From the cell containing the given text, extract its center point as (X, Y) coordinate. 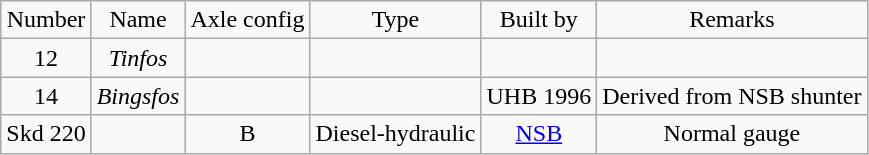
Diesel-hydraulic (396, 134)
Number (46, 20)
14 (46, 96)
Tinfos (138, 58)
Name (138, 20)
Remarks (732, 20)
Axle config (248, 20)
12 (46, 58)
Derived from NSB shunter (732, 96)
Normal gauge (732, 134)
Skd 220 (46, 134)
Bingsfos (138, 96)
Type (396, 20)
Built by (539, 20)
NSB (539, 134)
B (248, 134)
UHB 1996 (539, 96)
